From the cell containing the given text, extract its center point as (x, y) coordinate. 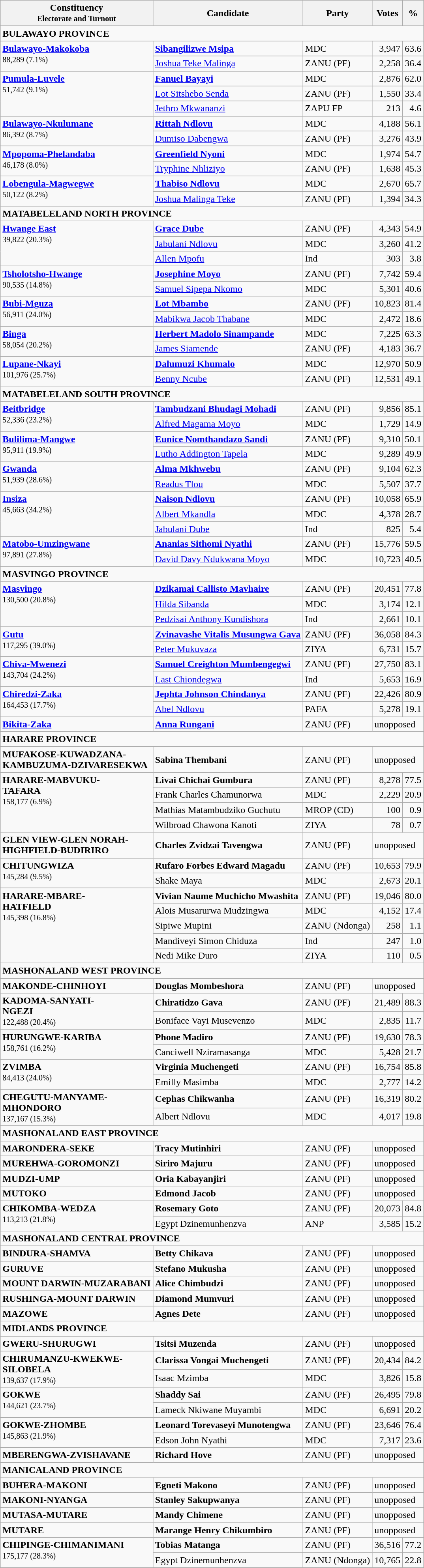
MBERENGWA-ZVISHAVANE (77, 1455)
Bikita-Zaka (77, 724)
15.8 (413, 1378)
Chiredzi-Zaka164,453 (17.7%) (77, 702)
22,426 (388, 694)
2,777 (388, 1082)
825 (388, 529)
Insiza45,663 (34.2%) (77, 514)
2,670 (388, 183)
20,451 (388, 589)
Lutho Addington Tapela (228, 454)
Lupane-Nkayi101,976 (25.7%) (77, 371)
Leonard Torevaseyi Munotengwa (228, 1425)
56.1 (413, 123)
Siriro Majuru (228, 1163)
Stefano Mukusha (228, 1269)
MUTASA-MUTARE (77, 1515)
Bulawayo-Makokoba88,289 (7.1%) (77, 56)
ZAPU FP (338, 108)
Edmond Jacob (228, 1193)
12,970 (388, 364)
GLEN VIEW-GLEN NORAH-HIGHFIELD-BUDIRIRO (77, 845)
Bubi-Mguza56,911 (24.0%) (77, 311)
0.5 (413, 956)
Last Chiondegwa (228, 679)
James Siamende (228, 349)
Matobo-Umzingwane97,891 (27.8%) (77, 551)
Livai Chichai Gumbura (228, 780)
62.3 (413, 469)
4,152 (388, 910)
12.1 (413, 604)
Dalumuzi Khumalo (228, 364)
19,630 (388, 1037)
Douglas Mombeshora (228, 986)
Nedi Mike Duro (228, 956)
Boniface Vayi Musevenzo (228, 1020)
Shake Maya (228, 880)
10,823 (388, 304)
18.6 (413, 319)
20,073 (388, 1208)
19,046 (388, 895)
21.7 (413, 1052)
David Davy Ndukwana Moyo (228, 559)
Hilda Sibanda (228, 604)
Clarissa Vongai Muchengeti (228, 1360)
4,188 (388, 123)
Albert Mkandla (228, 514)
Tobias Matanga (228, 1545)
34.3 (413, 198)
Jethro Mkwananzi (228, 108)
59.5 (413, 544)
MUDZI-UMP (77, 1178)
Alice Chimbudzi (228, 1284)
MASHONALAND CENTRAL PROVINCE (212, 1239)
88.3 (413, 1002)
HURUNGWE-KARIBA158,761 (16.2%) (77, 1045)
20,434 (388, 1360)
ANP (338, 1223)
PAFA (338, 709)
50.9 (413, 364)
4.6 (413, 108)
5,278 (388, 709)
40.6 (413, 289)
Eunice Nomthandazo Sandi (228, 439)
100 (388, 810)
Marange Henry Chikumbiro (228, 1530)
110 (388, 956)
Allen Mpofu (228, 259)
62.0 (413, 78)
BULAWAYO PROVINCE (212, 34)
9,289 (388, 454)
49.1 (413, 379)
7,317 (388, 1440)
Sibangilizwe Msipa (228, 49)
Betty Chikava (228, 1254)
Albert Ndlovu (228, 1117)
16.9 (413, 679)
23.6 (413, 1440)
MASVINGO PROVINCE (212, 574)
Chiva-Mwenezi143,704 (24.2%) (77, 671)
303 (388, 259)
65.7 (413, 183)
40.5 (413, 559)
22.8 (413, 1560)
10,653 (388, 865)
Binga58,054 (20.2%) (77, 341)
Charles Zvidzai Tavengwa (228, 845)
Grace Dube (228, 229)
Joshua Teke Malinga (228, 64)
12,531 (388, 379)
63.6 (413, 49)
36.4 (413, 64)
65.9 (413, 499)
83.1 (413, 664)
45.3 (413, 168)
CHIKOMBA-WEDZA113,213 (21.8%) (77, 1216)
HARARE PROVINCE (212, 739)
1.0 (413, 941)
CHITUNGWIZA145,284 (9.5%) (77, 873)
3,585 (388, 1223)
Josephine Moyo (228, 274)
80.2 (413, 1099)
247 (388, 941)
Rufaro Forbes Edward Magadu (228, 865)
MAKONDE-CHINHOYI (77, 986)
Bulawayo-Nkulumane86,392 (8.7%) (77, 131)
Mabikwa Jacob Thabane (228, 319)
41.2 (413, 244)
19.1 (413, 709)
ConstituencyElectorate and Turnout (77, 13)
HARARE-MBARE-HATFIELD145,398 (16.8%) (77, 925)
Sabina Thembani (228, 760)
28.7 (413, 514)
GOKWE-ZHOMBE145,863 (21.9%) (77, 1432)
Wilbroad Chawona Kanoti (228, 825)
2,472 (388, 319)
Candidate (228, 13)
80.9 (413, 694)
2,229 (388, 795)
6,731 (388, 649)
79.9 (413, 865)
Joshua Malinga Teke (228, 198)
Diamond Mumvuri (228, 1299)
77.2 (413, 1545)
Jabulani Dube (228, 529)
16,319 (388, 1099)
36.7 (413, 349)
14.9 (413, 424)
Virginia Muchengeti (228, 1067)
79.8 (413, 1395)
19.8 (413, 1117)
Pedzisai Anthony Kundishora (228, 619)
1,638 (388, 168)
Lobengula-Magwegwe50,122 (8.2%) (77, 191)
2,661 (388, 619)
5,428 (388, 1052)
Mandy Chimene (228, 1515)
1,974 (388, 153)
Shaddy Sai (228, 1395)
HARARE-MABVUKU-TAFARA158,177 (6.9%) (77, 802)
15.2 (413, 1223)
33.4 (413, 93)
54.7 (413, 153)
1.1 (413, 925)
10,765 (388, 1560)
213 (388, 108)
MASHONALAND WEST PROVINCE (212, 971)
Oria Kabayanjiri (228, 1178)
MATABELELAND NORTH PROVINCE (212, 214)
BUHERA-MAKONI (77, 1485)
9,856 (388, 409)
43.9 (413, 138)
81.4 (413, 304)
MASHONALAND EAST PROVINCE (212, 1133)
ZVIMBA84,413 (24.0%) (77, 1075)
Naison Ndlovu (228, 499)
63.3 (413, 334)
MANICALAND PROVINCE (212, 1470)
78.3 (413, 1037)
Isaac Mzimba (228, 1378)
Dzikamai Callisto Mavhaire (228, 589)
Egneti Makono (228, 1485)
GWERU-SHURUGWI (77, 1344)
78 (388, 825)
Herbert Madolo Sinampande (228, 334)
Ananias Sithomi Nyathi (228, 544)
Samuel Creighton Mumbengegwi (228, 664)
27,750 (388, 664)
CHIPINGE-CHIMANIMANI175,177 (28.3%) (77, 1553)
Peter Mukuvaza (228, 649)
BINDURA-SHAMVA (77, 1254)
5,507 (388, 484)
Alma Mkhwebu (228, 469)
10,058 (388, 499)
MAZOWE (77, 1314)
49.9 (413, 454)
Abel Ndlovu (228, 709)
MIDLANDS PROVINCE (212, 1329)
4,343 (388, 229)
MARONDERA-SEKE (77, 1148)
20.9 (413, 795)
Mpopoma-Phelandaba46,178 (8.0%) (77, 161)
Rosemary Goto (228, 1208)
0.9 (413, 810)
Frank Charles Chamunorwa (228, 795)
4,378 (388, 514)
MUFAKOSE-KUWADZANA-KAMBUZUMA-DZIVARESEKWA (77, 760)
50.1 (413, 439)
2,835 (388, 1020)
MUTARE (77, 1530)
Tracy Mutinhiri (228, 1148)
77.8 (413, 589)
Lot Mbambo (228, 304)
37.7 (413, 484)
Zvinavashe Vitalis Musungwa Gava (228, 634)
76.4 (413, 1425)
7,742 (388, 274)
59.4 (413, 274)
Thabiso Ndlovu (228, 183)
MATABELELAND SOUTH PROVINCE (212, 394)
Alois Musarurwa Mudzingwa (228, 910)
Alfred Magama Moyo (228, 424)
Dumiso Dabengwa (228, 138)
GURUVE (77, 1269)
MUREHWA-GOROMONZI (77, 1163)
5.4 (413, 529)
Anna Rungani (228, 724)
36,516 (388, 1545)
Tsholotsho-Hwange90,535 (14.8%) (77, 281)
15.7 (413, 649)
1,394 (388, 198)
Readus Tlou (228, 484)
Cephas Chikwanha (228, 1099)
10.1 (413, 619)
Phone Madiro (228, 1037)
3,947 (388, 49)
3,276 (388, 138)
5,653 (388, 679)
20.2 (413, 1410)
9,104 (388, 469)
Tambudzani Bhudagi Mohadi (228, 409)
Samuel Sipepa Nkomo (228, 289)
6,691 (388, 1410)
Jephta Johnson Chindanya (228, 694)
2,876 (388, 78)
Chiratidzo Gava (228, 1002)
CHIRUMANZU-KWEKWE-SILOBELA139,637 (17.9%) (77, 1369)
5,301 (388, 289)
Beitbridge52,336 (23.2%) (77, 416)
15,776 (388, 544)
8,278 (388, 780)
Jabulani Ndlovu (228, 244)
26,495 (388, 1395)
16,754 (388, 1067)
3,174 (388, 604)
Mandiveyi Simon Chiduza (228, 941)
258 (388, 925)
84.3 (413, 634)
84.2 (413, 1360)
Greenfield Nyoni (228, 153)
84.8 (413, 1208)
MAKONI-NYANGA (77, 1500)
23,646 (388, 1425)
MUTOKO (77, 1193)
54.9 (413, 229)
Emilly Masimba (228, 1082)
% (413, 13)
4,183 (388, 349)
Masvingo130,500 (20.8%) (77, 604)
KADOMA-SANYATI-NGEZI122,488 (20.4%) (77, 1011)
85.1 (413, 409)
Lameck Nkiwane Muyambi (228, 1410)
Stanley Sakupwanya (228, 1500)
Canciwell Nziramasanga (228, 1052)
Party (338, 13)
14.2 (413, 1082)
1,729 (388, 424)
4,017 (388, 1117)
Mathias Matambudziko Guchutu (228, 810)
1,550 (388, 93)
Hwange East39,822 (20.3%) (77, 244)
3,260 (388, 244)
Vivian Naume Muchicho Mwashita (228, 895)
20.1 (413, 880)
77.5 (413, 780)
GOKWE144,621 (23.7%) (77, 1402)
Richard Hove (228, 1455)
Bulilima-Mangwe95,911 (19.9%) (77, 447)
Sipiwe Mupini (228, 925)
CHEGUTU-MANYAME-MHONDORO137,167 (15.3%) (77, 1108)
0.7 (413, 825)
11.7 (413, 1020)
2,673 (388, 880)
Fanuel Bayayi (228, 78)
Benny Ncube (228, 379)
Gutu117,295 (39.0%) (77, 641)
Tryphine Nhliziyo (228, 168)
Tsitsi Muzenda (228, 1344)
10,723 (388, 559)
Lot Sitshebo Senda (228, 93)
2,258 (388, 64)
21,489 (388, 1002)
7,225 (388, 334)
MROP (CD) (338, 810)
Pumula-Luvele51,742 (9.1%) (77, 93)
Rittah Ndlovu (228, 123)
Edson John Nyathi (228, 1440)
3.8 (413, 259)
MOUNT DARWIN-MUZARABANI (77, 1284)
Agnes Dete (228, 1314)
3,826 (388, 1378)
36,058 (388, 634)
Votes (388, 13)
80.0 (413, 895)
17.4 (413, 910)
9,310 (388, 439)
85.8 (413, 1067)
RUSHINGA-MOUNT DARWIN (77, 1299)
Gwanda51,939 (28.6%) (77, 477)
